From the cell containing the given text, extract its center point as (X, Y) coordinate. 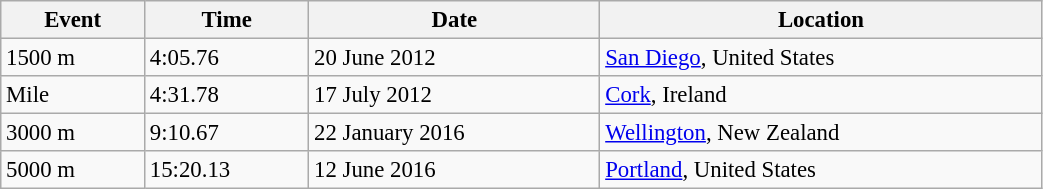
3000 m (73, 133)
9:10.67 (226, 133)
Wellington, New Zealand (821, 133)
Mile (73, 95)
Date (454, 20)
Event (73, 20)
1500 m (73, 58)
5000 m (73, 170)
4:05.76 (226, 58)
Time (226, 20)
San Diego, United States (821, 58)
4:31.78 (226, 95)
Portland, United States (821, 170)
17 July 2012 (454, 95)
22 January 2016 (454, 133)
15:20.13 (226, 170)
12 June 2016 (454, 170)
Cork, Ireland (821, 95)
Location (821, 20)
20 June 2012 (454, 58)
